Provide the (x, y) coordinate of the cell's center where the given text is located.  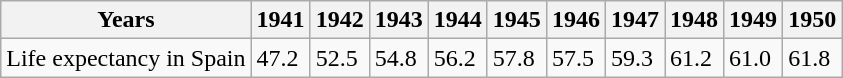
52.5 (340, 58)
47.2 (280, 58)
1942 (340, 20)
1946 (576, 20)
1944 (458, 20)
61.8 (812, 58)
1948 (694, 20)
1950 (812, 20)
61.2 (694, 58)
1945 (516, 20)
Life expectancy in Spain (126, 58)
1941 (280, 20)
1947 (634, 20)
Years (126, 20)
56.2 (458, 58)
57.5 (576, 58)
1949 (754, 20)
61.0 (754, 58)
54.8 (398, 58)
1943 (398, 20)
59.3 (634, 58)
57.8 (516, 58)
